Pinpoint the cell where the given text exists, returning its [X, Y] midpoint coordinate. 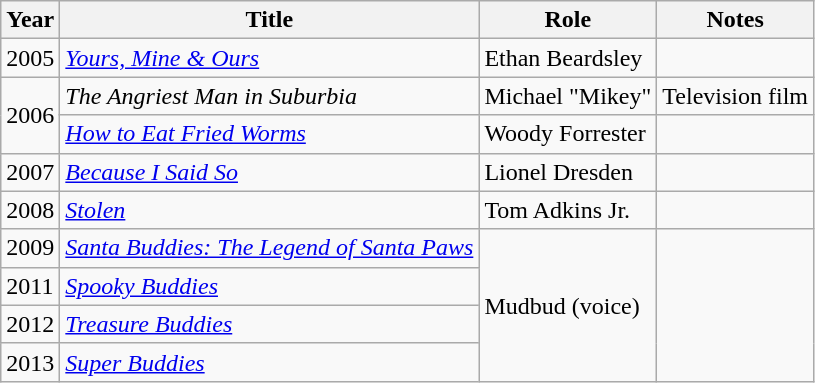
Yours, Mine & Ours [270, 58]
Mudbud (voice) [568, 305]
Ethan Beardsley [568, 58]
Title [270, 20]
2006 [30, 115]
2007 [30, 172]
The Angriest Man in Suburbia [270, 96]
Tom Adkins Jr. [568, 210]
Role [568, 20]
Television film [736, 96]
Woody Forrester [568, 134]
Treasure Buddies [270, 324]
Because I Said So [270, 172]
Lionel Dresden [568, 172]
Year [30, 20]
2005 [30, 58]
Super Buddies [270, 362]
2013 [30, 362]
2011 [30, 286]
Michael "Mikey" [568, 96]
How to Eat Fried Worms [270, 134]
2009 [30, 248]
Spooky Buddies [270, 286]
Notes [736, 20]
Santa Buddies: The Legend of Santa Paws [270, 248]
2008 [30, 210]
2012 [30, 324]
Stolen [270, 210]
